Determine the (X, Y) coordinate at the center of the cell enclosing the given text.  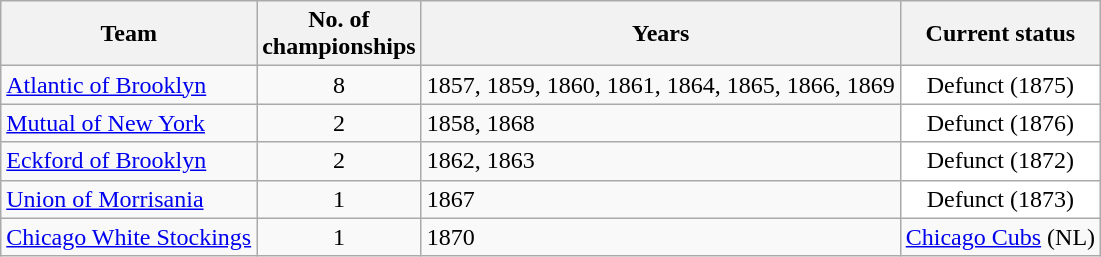
Defunct (1875) (1000, 85)
Chicago White Stockings (129, 237)
1867 (660, 199)
Mutual of New York (129, 123)
Years (660, 34)
1857, 1859, 1860, 1861, 1864, 1865, 1866, 1869 (660, 85)
1858, 1868 (660, 123)
1870 (660, 237)
Current status (1000, 34)
Chicago Cubs (NL) (1000, 237)
8 (339, 85)
Defunct (1872) (1000, 161)
1862, 1863 (660, 161)
No. of championships (339, 34)
Atlantic of Brooklyn (129, 85)
Defunct (1876) (1000, 123)
Eckford of Brooklyn (129, 161)
Defunct (1873) (1000, 199)
Team (129, 34)
Union of Morrisania (129, 199)
